Identify which cell holds the provided text, then report its (X, Y) central coordinate. 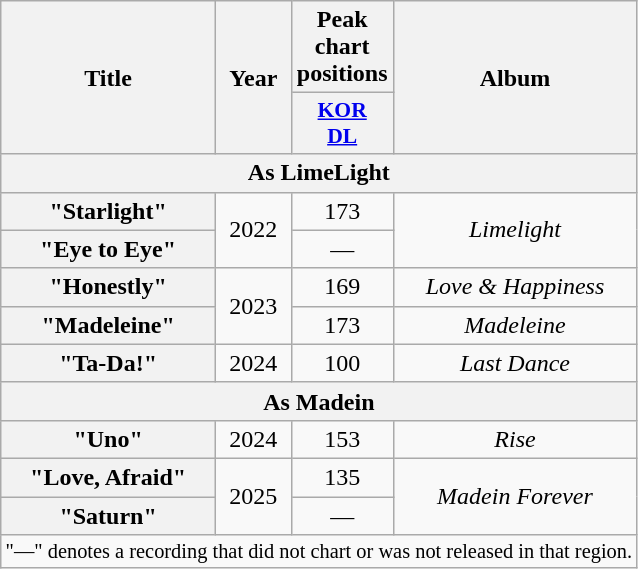
2022 (253, 230)
"Madeleine" (108, 325)
"Eye to Eye" (108, 249)
"Honestly" (108, 287)
2023 (253, 306)
Limelight (515, 230)
Madein Forever (515, 496)
Rise (515, 439)
Title (108, 78)
Madeleine (515, 325)
Peak chart positions (342, 47)
Year (253, 78)
"Love, Afraid" (108, 477)
KORDL (342, 124)
"Ta-Da!" (108, 363)
"Saturn" (108, 515)
100 (342, 363)
"Uno" (108, 439)
"—" denotes a recording that did not chart or was not released in that region. (319, 552)
Album (515, 78)
As LimeLight (319, 173)
153 (342, 439)
Last Dance (515, 363)
"Starlight" (108, 211)
135 (342, 477)
Love & Happiness (515, 287)
As Madein (319, 401)
169 (342, 287)
2025 (253, 496)
